Pinpoint the cell where the given text exists, returning its [x, y] midpoint coordinate. 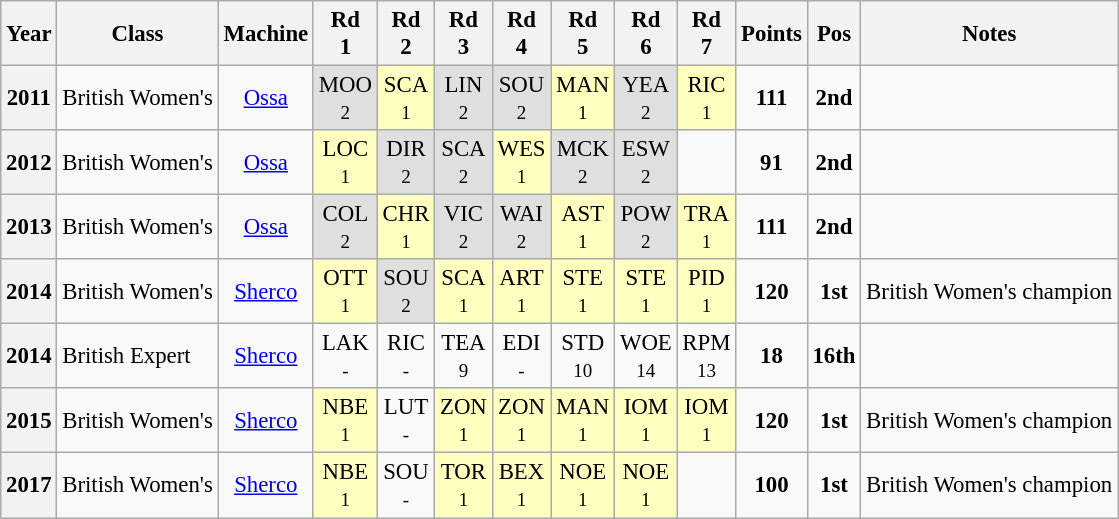
LOC1 [345, 162]
OTT1 [345, 292]
Rd2 [406, 34]
Class [138, 34]
Points [772, 34]
2012 [29, 162]
ESW2 [646, 162]
SCA2 [464, 162]
WAI2 [522, 228]
100 [772, 486]
18 [772, 356]
Rd3 [464, 34]
COL2 [345, 228]
EDI- [522, 356]
TRA1 [706, 228]
STD10 [583, 356]
VIC2 [464, 228]
BEX1 [522, 486]
Notes [990, 34]
AST1 [583, 228]
MOO2 [345, 98]
TOR1 [464, 486]
91 [772, 162]
WOE14 [646, 356]
PID1 [706, 292]
MCK2 [583, 162]
16th [834, 356]
WES1 [522, 162]
Machine [266, 34]
Year [29, 34]
Rd5 [583, 34]
Pos [834, 34]
POW2 [646, 228]
TEA9 [464, 356]
ART1 [522, 292]
LUT- [406, 420]
SOU- [406, 486]
RPM13 [706, 356]
LAK- [345, 356]
CHR1 [406, 228]
Rd1 [345, 34]
YEA2 [646, 98]
RIC1 [706, 98]
Rd6 [646, 34]
LIN2 [464, 98]
British Expert [138, 356]
2011 [29, 98]
RIC- [406, 356]
Rd7 [706, 34]
2017 [29, 486]
Rd4 [522, 34]
2015 [29, 420]
DIR2 [406, 162]
2013 [29, 228]
